For the text-containing cell, return its midpoint in [x, y] coordinate format. 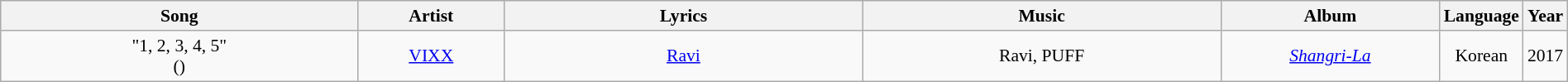
Ravi [683, 55]
VIXX [432, 55]
Korean [1482, 55]
Language [1482, 16]
Album [1330, 16]
Music [1042, 16]
Ravi, PUFF [1042, 55]
2017 [1545, 55]
Year [1545, 16]
"1, 2, 3, 4, 5" () [179, 55]
Song [179, 16]
Artist [432, 16]
Lyrics [683, 16]
Shangri-La [1330, 55]
